Determine the [x, y] coordinate at the center of the cell enclosing the given text.  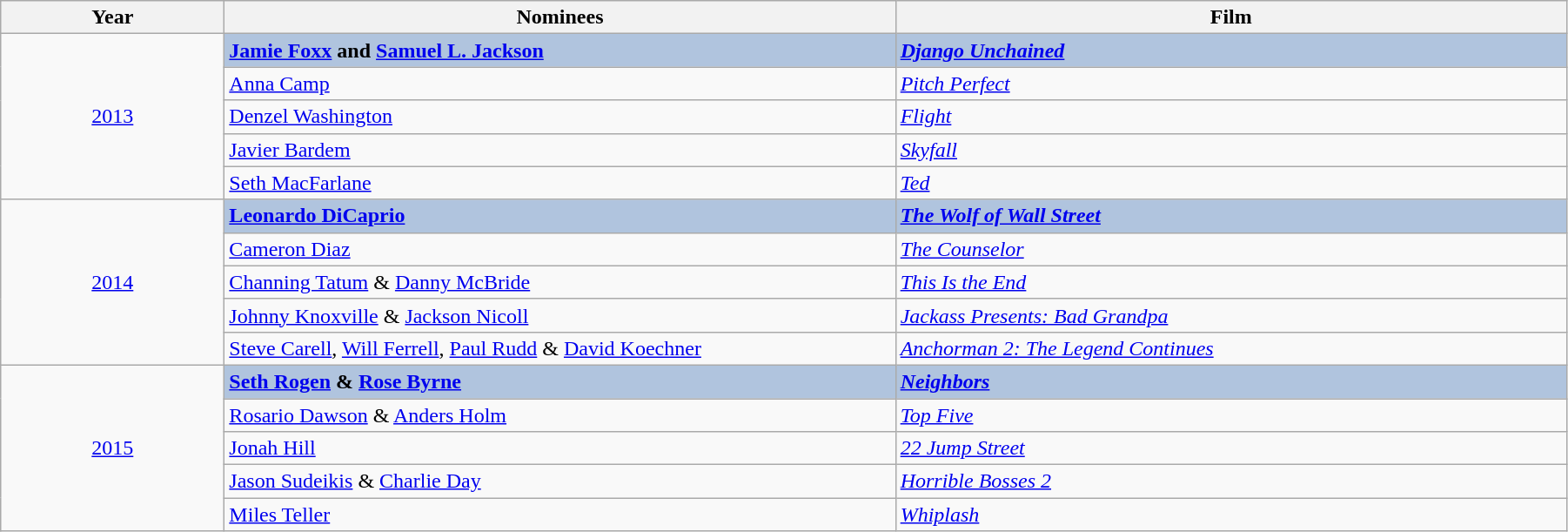
Horrible Bosses 2 [1230, 481]
This Is the End [1230, 282]
Anchorman 2: The Legend Continues [1230, 348]
Cameron Diaz [560, 249]
Leonardo DiCaprio [560, 216]
Pitch Perfect [1230, 84]
Jackass Presents: Bad Grandpa [1230, 315]
Flight [1230, 117]
Johnny Knoxville & Jackson Nicoll [560, 315]
Top Five [1230, 415]
Ted [1230, 183]
The Counselor [1230, 249]
Django Unchained [1230, 51]
Jonah Hill [560, 448]
Year [113, 17]
Whiplash [1230, 515]
Neighbors [1230, 381]
2013 [113, 117]
The Wolf of Wall Street [1230, 216]
Jamie Foxx and Samuel L. Jackson [560, 51]
Miles Teller [560, 515]
Jason Sudeikis & Charlie Day [560, 481]
Javier Bardem [560, 150]
Denzel Washington [560, 117]
Skyfall [1230, 150]
Anna Camp [560, 84]
Channing Tatum & Danny McBride [560, 282]
Nominees [560, 17]
Film [1230, 17]
Rosario Dawson & Anders Holm [560, 415]
2014 [113, 282]
2015 [113, 448]
Steve Carell, Will Ferrell, Paul Rudd & David Koechner [560, 348]
Seth MacFarlane [560, 183]
Seth Rogen & Rose Byrne [560, 381]
22 Jump Street [1230, 448]
